Scan for the cell matching the given text and deliver its [x, y] coordinate at center. 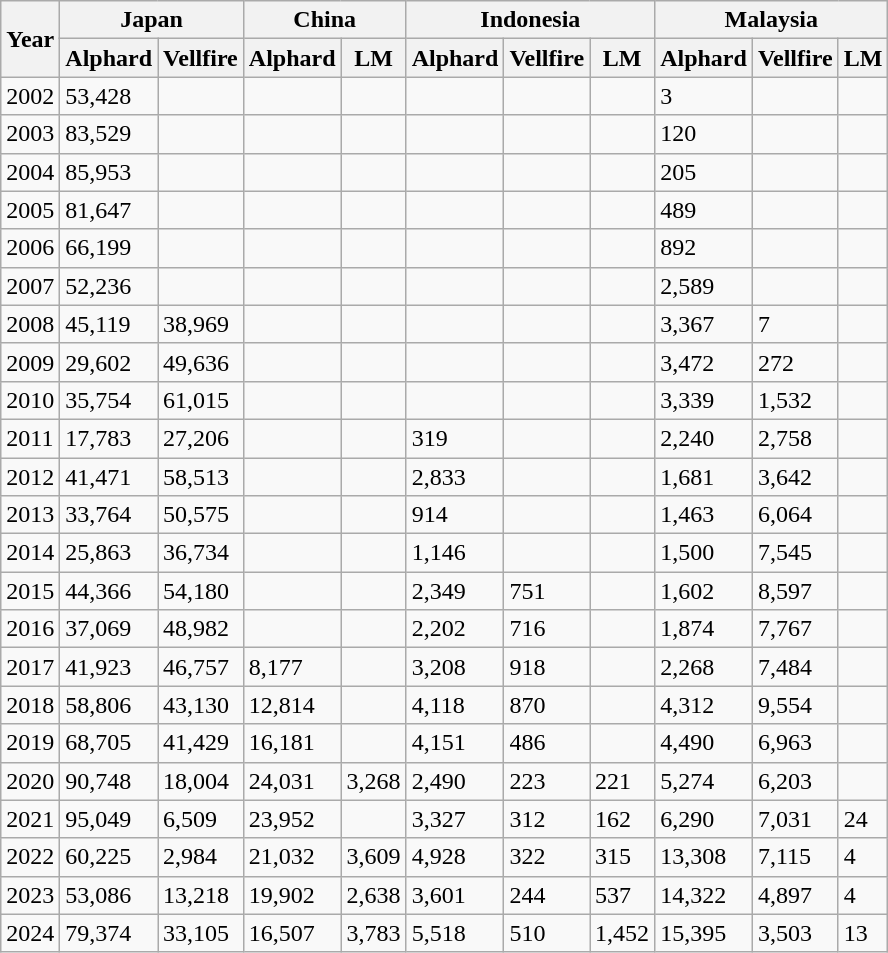
3,367 [704, 324]
66,199 [109, 248]
7,031 [795, 819]
7,115 [795, 857]
2,240 [704, 438]
29,602 [109, 362]
489 [704, 210]
2018 [30, 705]
China [324, 20]
2003 [30, 134]
205 [704, 172]
52,236 [109, 286]
58,513 [201, 477]
41,471 [109, 477]
315 [622, 857]
914 [455, 515]
4,897 [795, 895]
918 [547, 667]
1,681 [704, 477]
6,963 [795, 743]
2005 [30, 210]
221 [622, 781]
1,602 [704, 591]
716 [547, 629]
41,429 [201, 743]
2016 [30, 629]
3,783 [374, 933]
7 [795, 324]
2022 [30, 857]
5,274 [704, 781]
7,545 [795, 553]
38,969 [201, 324]
23,952 [292, 819]
892 [704, 248]
Malaysia [772, 20]
751 [547, 591]
60,225 [109, 857]
2,349 [455, 591]
Indonesia [530, 20]
3,327 [455, 819]
2,638 [374, 895]
8,177 [292, 667]
3,472 [704, 362]
9,554 [795, 705]
16,507 [292, 933]
15,395 [704, 933]
1,146 [455, 553]
2019 [30, 743]
272 [795, 362]
2011 [30, 438]
25,863 [109, 553]
6,203 [795, 781]
2007 [30, 286]
4,118 [455, 705]
13,308 [704, 857]
53,086 [109, 895]
18,004 [201, 781]
2,490 [455, 781]
48,982 [201, 629]
2023 [30, 895]
7,767 [795, 629]
35,754 [109, 400]
24 [863, 819]
Japan [152, 20]
61,015 [201, 400]
3,642 [795, 477]
24,031 [292, 781]
2,589 [704, 286]
120 [704, 134]
2004 [30, 172]
2002 [30, 96]
319 [455, 438]
95,049 [109, 819]
2012 [30, 477]
14,322 [704, 895]
1,452 [622, 933]
2015 [30, 591]
510 [547, 933]
870 [547, 705]
4,490 [704, 743]
2,268 [704, 667]
5,518 [455, 933]
Year [30, 39]
21,032 [292, 857]
79,374 [109, 933]
2009 [30, 362]
3,339 [704, 400]
37,069 [109, 629]
2021 [30, 819]
223 [547, 781]
4,312 [704, 705]
3,609 [374, 857]
85,953 [109, 172]
44,366 [109, 591]
7,484 [795, 667]
1,463 [704, 515]
3 [704, 96]
49,636 [201, 362]
2,984 [201, 857]
2006 [30, 248]
244 [547, 895]
45,119 [109, 324]
41,923 [109, 667]
16,181 [292, 743]
312 [547, 819]
6,064 [795, 515]
162 [622, 819]
90,748 [109, 781]
322 [547, 857]
58,806 [109, 705]
3,503 [795, 933]
83,529 [109, 134]
33,105 [201, 933]
33,764 [109, 515]
2010 [30, 400]
1,532 [795, 400]
2,202 [455, 629]
53,428 [109, 96]
8,597 [795, 591]
27,206 [201, 438]
2024 [30, 933]
537 [622, 895]
46,757 [201, 667]
50,575 [201, 515]
2,758 [795, 438]
4,928 [455, 857]
2014 [30, 553]
68,705 [109, 743]
2013 [30, 515]
1,500 [704, 553]
2017 [30, 667]
2,833 [455, 477]
486 [547, 743]
3,208 [455, 667]
13 [863, 933]
2020 [30, 781]
4,151 [455, 743]
17,783 [109, 438]
36,734 [201, 553]
43,130 [201, 705]
81,647 [109, 210]
3,268 [374, 781]
54,180 [201, 591]
2008 [30, 324]
13,218 [201, 895]
19,902 [292, 895]
6,509 [201, 819]
12,814 [292, 705]
6,290 [704, 819]
1,874 [704, 629]
3,601 [455, 895]
